For the text-containing cell, return its midpoint in [x, y] coordinate format. 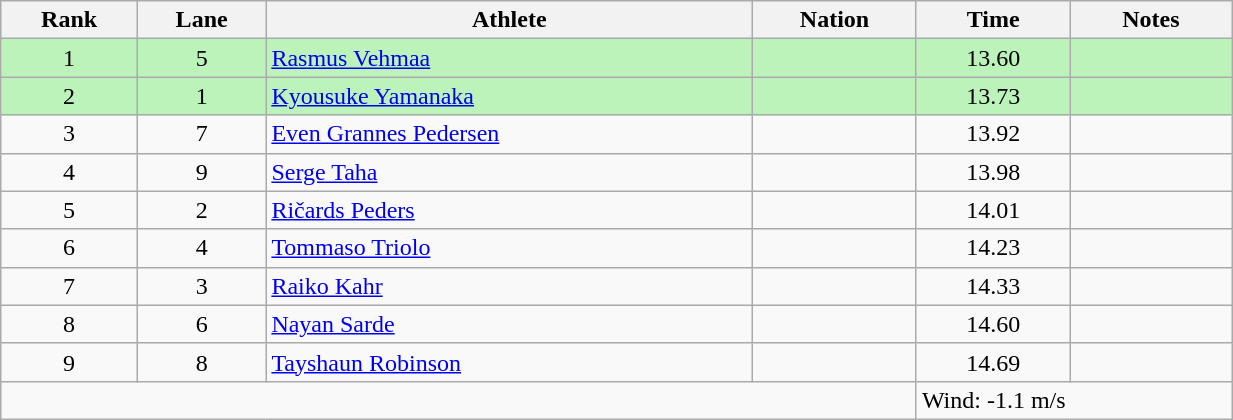
Tayshaun Robinson [510, 362]
Rasmus Vehmaa [510, 58]
Notes [1151, 20]
14.23 [993, 248]
13.60 [993, 58]
14.60 [993, 324]
14.01 [993, 210]
Serge Taha [510, 172]
Lane [201, 20]
13.92 [993, 134]
13.73 [993, 96]
14.69 [993, 362]
Raiko Kahr [510, 286]
Kyousuke Yamanaka [510, 96]
Time [993, 20]
Even Grannes Pedersen [510, 134]
Rank [70, 20]
Nayan Sarde [510, 324]
14.33 [993, 286]
Wind: -1.1 m/s [1074, 400]
13.98 [993, 172]
Nation [835, 20]
Athlete [510, 20]
Ričards Peders [510, 210]
Tommaso Triolo [510, 248]
